Output the [x, y] coordinate of the center of the cell containing the given text.  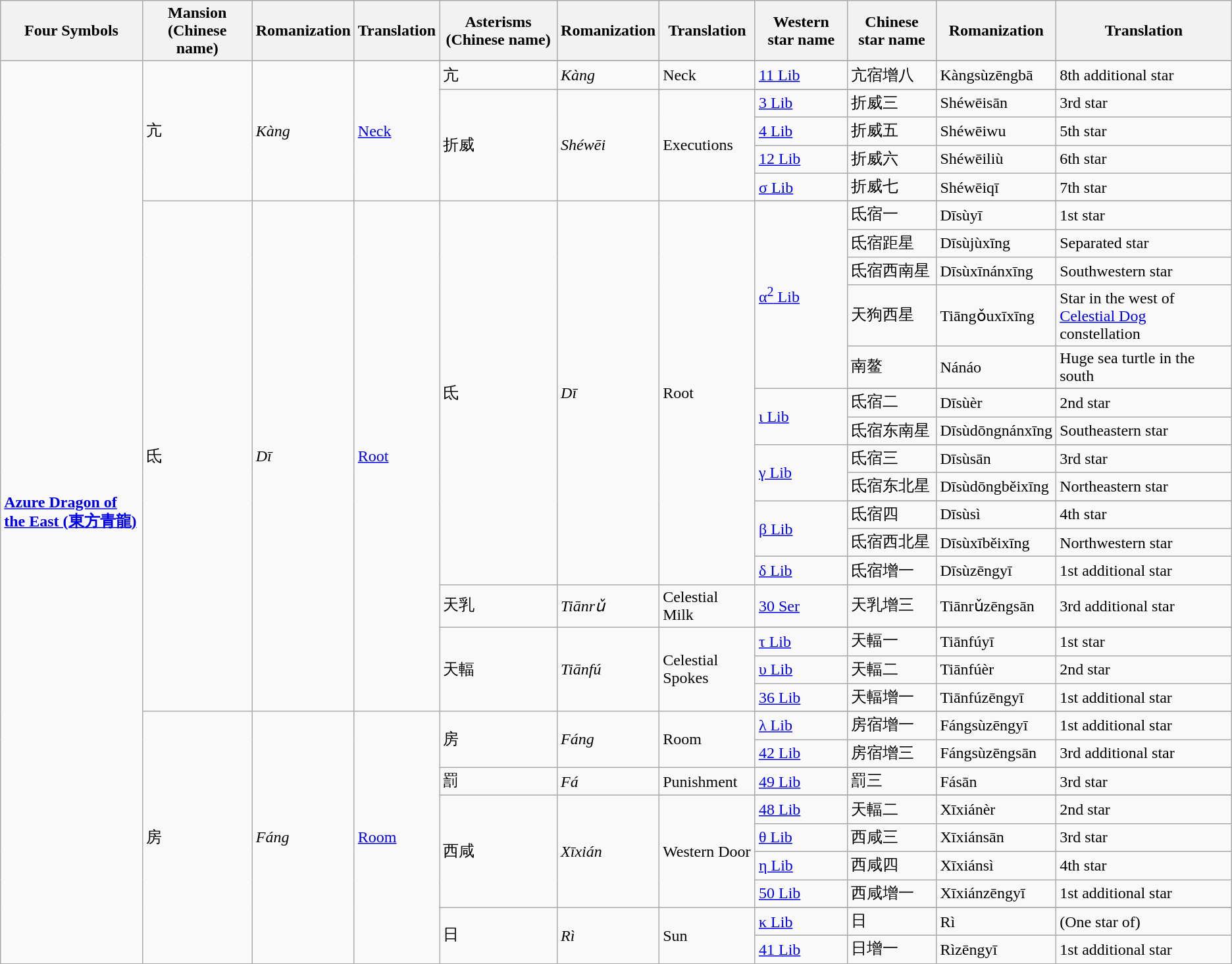
Nánáo [996, 367]
Tiāngǒuxīxīng [996, 315]
Dīsùxīnánxīng [996, 271]
氐宿东北星 [892, 487]
Shéwēi [608, 145]
氐宿三 [892, 459]
υ Lib [801, 670]
Northwestern star [1144, 542]
Dīsùxīběixīng [996, 542]
Celestial Spokes [707, 669]
Azure Dragon of the East (東方青龍) [71, 512]
Western Door [707, 851]
Chinese star name [892, 31]
Dīsùèr [996, 403]
50 Lib [801, 894]
亢宿增八 [892, 75]
30 Ser [801, 605]
氐宿增一 [892, 571]
天乳增三 [892, 605]
南鳌 [892, 367]
δ Lib [801, 571]
(One star of) [1144, 921]
Tiānrǔzēngsān [996, 605]
Xīxiánèr [996, 809]
氐宿二 [892, 403]
氐宿西北星 [892, 542]
Shéwēiliù [996, 159]
θ Lib [801, 837]
η Lib [801, 866]
氐宿四 [892, 515]
Western star name [801, 31]
42 Lib [801, 754]
γ Lib [801, 472]
Shéwēisān [996, 103]
Rìzēngyī [996, 950]
36 Lib [801, 698]
κ Lib [801, 921]
天輻 [499, 669]
Huge sea turtle in the south [1144, 367]
罰 [499, 782]
西咸增一 [892, 894]
Tiānfúzēngyī [996, 698]
西咸三 [892, 837]
7th star [1144, 187]
Dīsùzēngyī [996, 571]
41 Lib [801, 950]
Sun [707, 936]
Tiānrǔ [608, 605]
6th star [1144, 159]
Star in the west of Celestial Dog constellation [1144, 315]
49 Lib [801, 782]
λ Lib [801, 725]
Shéwēiwu [996, 132]
Tiānfú [608, 669]
Fángsùzēngyī [996, 725]
房宿增一 [892, 725]
3 Lib [801, 103]
Xīxiánsān [996, 837]
Dīsùdōngběixīng [996, 487]
Fá [608, 782]
Dīsùsān [996, 459]
折威三 [892, 103]
11 Lib [801, 75]
罰三 [892, 782]
Xīxián [608, 851]
日增一 [892, 950]
Xīxiánsì [996, 866]
Dīsùdōngnánxīng [996, 430]
Dīsùyī [996, 216]
Northeastern star [1144, 487]
房宿增三 [892, 754]
4 Lib [801, 132]
西咸四 [892, 866]
Fásān [996, 782]
折威七 [892, 187]
氐宿一 [892, 216]
Dīsùsì [996, 515]
西咸 [499, 851]
48 Lib [801, 809]
Southeastern star [1144, 430]
σ Lib [801, 187]
折威 [499, 145]
Xīxiánzēngyī [996, 894]
氐宿距星 [892, 243]
Executions [707, 145]
Tiānfúèr [996, 670]
Four Symbols [71, 31]
β Lib [801, 529]
折威六 [892, 159]
Southwestern star [1144, 271]
8th additional star [1144, 75]
τ Lib [801, 641]
12 Lib [801, 159]
5th star [1144, 132]
天狗西星 [892, 315]
Dīsùjùxīng [996, 243]
ι Lib [801, 416]
天輻增一 [892, 698]
α2 Lib [801, 295]
Asterisms (Chinese name) [499, 31]
折威五 [892, 132]
Shéwēiqī [996, 187]
Punishment [707, 782]
Tiānfúyī [996, 641]
Separated star [1144, 243]
Kàngsùzēngbā [996, 75]
氐宿东南星 [892, 430]
天輻一 [892, 641]
天乳 [499, 605]
Mansion (Chinese name) [197, 31]
Fángsùzēngsān [996, 754]
氐宿西南星 [892, 271]
Celestial Milk [707, 605]
